Scan for the cell matching the given text and deliver its (x, y) coordinate at center. 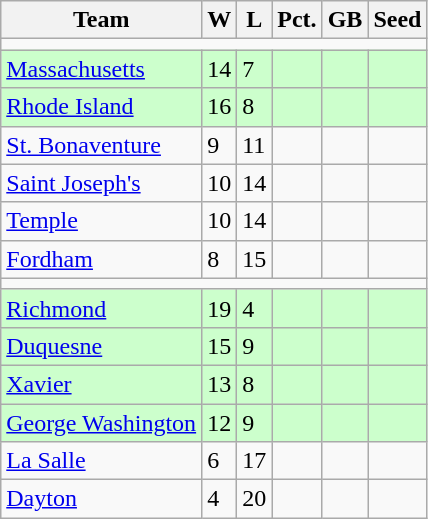
13 (220, 384)
19 (220, 308)
Fordham (102, 259)
Rhode Island (102, 107)
George Washington (102, 423)
11 (254, 145)
W (220, 20)
GB (345, 20)
Xavier (102, 384)
St. Bonaventure (102, 145)
Team (102, 20)
17 (254, 461)
Saint Joseph's (102, 183)
Massachusetts (102, 69)
Temple (102, 221)
Pct. (297, 20)
7 (254, 69)
20 (254, 499)
Dayton (102, 499)
Seed (398, 20)
Richmond (102, 308)
6 (220, 461)
La Salle (102, 461)
16 (220, 107)
L (254, 20)
Duquesne (102, 346)
12 (220, 423)
